Search for the cell housing the specified text and yield its (X, Y) center coordinate. 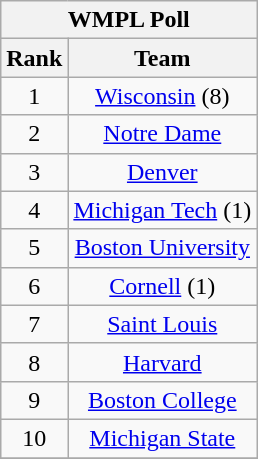
WMPL Poll (129, 20)
3 (34, 172)
2 (34, 134)
Notre Dame (162, 134)
Wisconsin (8) (162, 96)
7 (34, 324)
4 (34, 210)
Michigan State (162, 438)
Cornell (1) (162, 286)
10 (34, 438)
Team (162, 58)
Michigan Tech (1) (162, 210)
5 (34, 248)
Saint Louis (162, 324)
6 (34, 286)
Boston University (162, 248)
Boston College (162, 400)
9 (34, 400)
1 (34, 96)
Denver (162, 172)
Harvard (162, 362)
8 (34, 362)
Rank (34, 58)
